Capture the cell that displays the provided text and extract its [x, y] central coordinate. 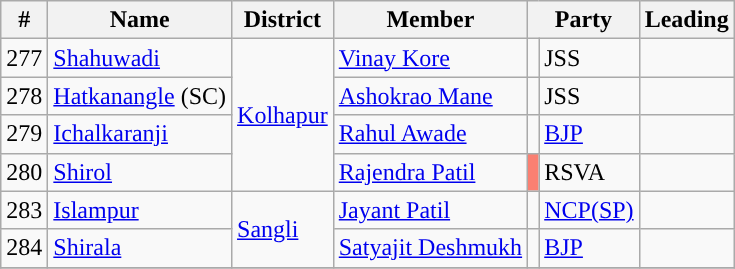
Rajendra Patil [430, 172]
284 [24, 248]
Hatkanangle (SC) [140, 96]
NCP(SP) [589, 210]
278 [24, 96]
Sangli [283, 229]
Jayant Patil [430, 210]
Rahul Awade [430, 134]
Islampur [140, 210]
Party [584, 20]
RSVA [589, 172]
# [24, 20]
Vinay Kore [430, 58]
Ichalkaranji [140, 134]
283 [24, 210]
District [283, 20]
Shahuwadi [140, 58]
279 [24, 134]
280 [24, 172]
Satyajit Deshmukh [430, 248]
Kolhapur [283, 115]
Shirol [140, 172]
Ashokrao Mane [430, 96]
Leading [686, 20]
277 [24, 58]
Shirala [140, 248]
Member [430, 20]
Name [140, 20]
